Provide the [X, Y] coordinate of the cell's center where the given text is located.  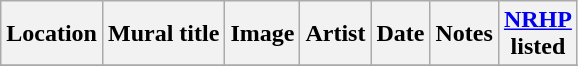
Image [262, 34]
Date [400, 34]
Notes [464, 34]
Location [52, 34]
Artist [336, 34]
Mural title [163, 34]
NRHPlisted [538, 34]
